Output the [X, Y] coordinate of the center of the cell containing the given text.  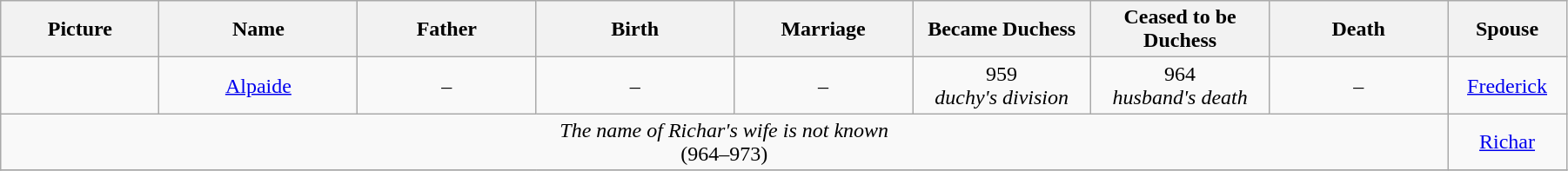
Marriage [823, 30]
Frederick [1507, 85]
Name [258, 30]
The name of Richar's wife is not known(964–973) [724, 142]
959duchy's division [1002, 85]
Spouse [1507, 30]
Ceased to be Duchess [1180, 30]
Alpaide [258, 85]
Picture [80, 30]
Death [1359, 30]
Father [447, 30]
Richar [1507, 142]
Became Duchess [1002, 30]
Birth [635, 30]
964husband's death [1180, 85]
